Return the (x, y) coordinate for the center point of the cell that contains the specified text.  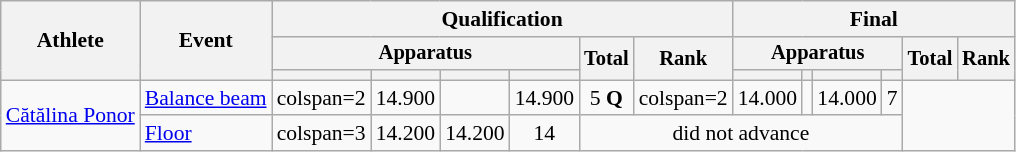
14 (544, 134)
Athlete (70, 40)
5 Q (606, 98)
Final (874, 19)
did not advance (741, 134)
7 (892, 98)
Floor (206, 134)
Qualification (502, 19)
Cătălina Ponor (70, 116)
Event (206, 40)
colspan=3 (322, 134)
Balance beam (206, 98)
